Return the [X, Y] coordinate for the center point of the cell that contains the specified text.  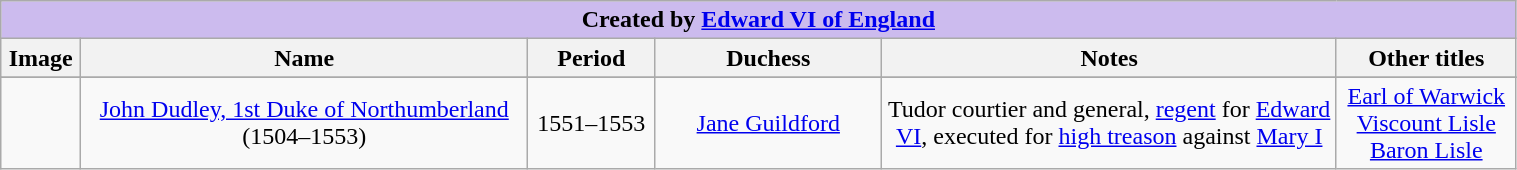
Other titles [1426, 58]
Name [304, 58]
Notes [1110, 58]
Duchess [768, 58]
Earl of WarwickViscount LisleBaron Lisle [1426, 123]
Tudor courtier and general, regent for Edward VI, executed for high treason against Mary I [1110, 123]
1551–1553 [592, 123]
Period [592, 58]
Jane Guildford [768, 123]
Image [41, 58]
Created by Edward VI of England [758, 20]
John Dudley, 1st Duke of Northumberland(1504–1553) [304, 123]
